Provide the (X, Y) coordinate of the cell's center where the given text is located.  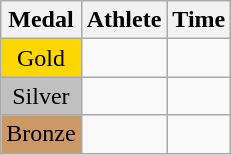
Bronze (41, 134)
Gold (41, 58)
Silver (41, 96)
Athlete (124, 20)
Medal (41, 20)
Time (199, 20)
